Find where the given text appears and provide that cell's center as [x, y] coordinate. 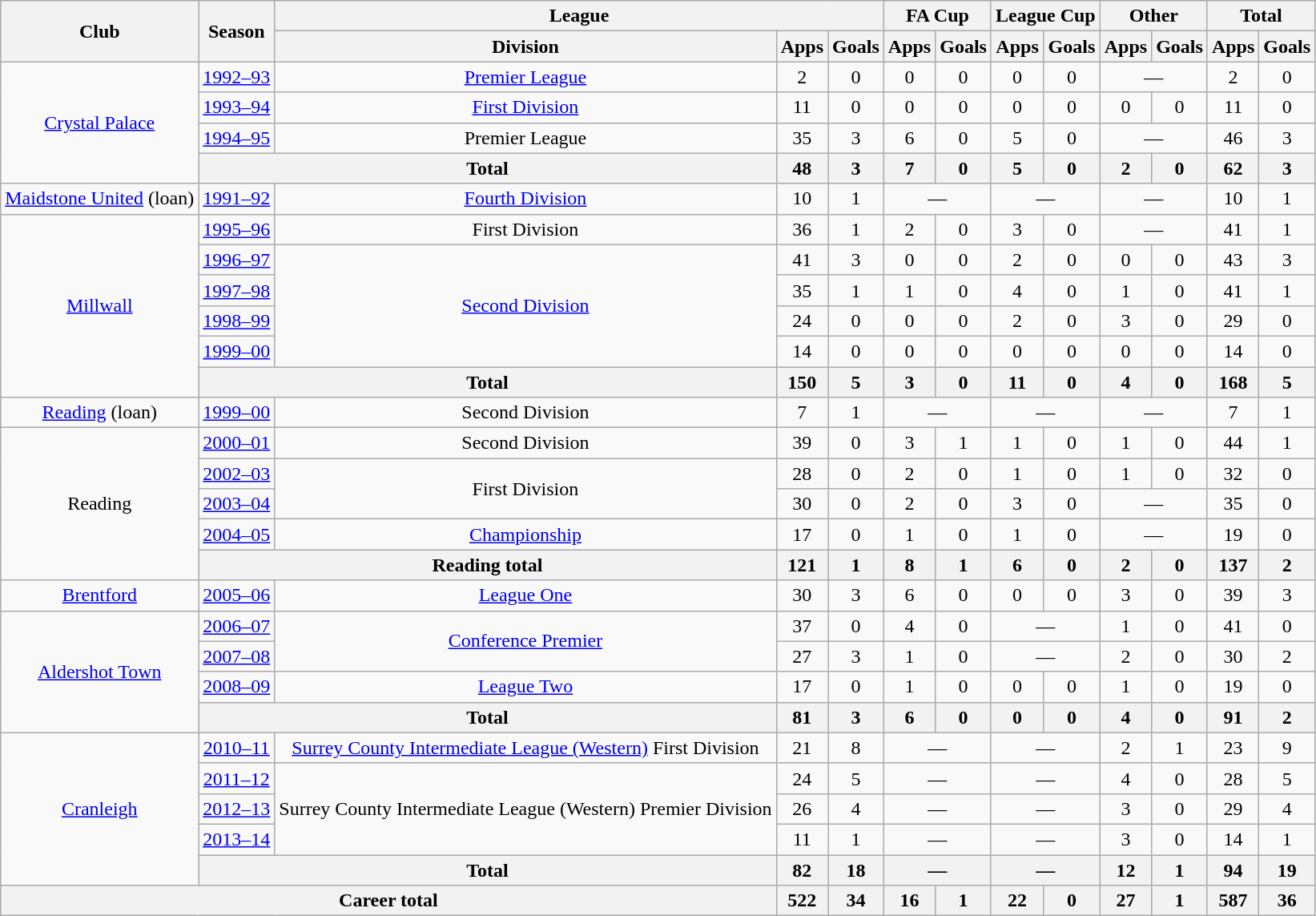
2003–04 [237, 504]
League Two [525, 687]
League [579, 16]
2012–13 [237, 809]
2013–14 [237, 839]
Reading total [487, 565]
1996–97 [237, 260]
Club [99, 31]
Career total [388, 901]
1991–92 [237, 199]
1993–94 [237, 107]
2006–07 [237, 626]
League Cup [1045, 16]
2008–09 [237, 687]
18 [856, 870]
Surrey County Intermediate League (Western) First Division [525, 748]
Conference Premier [525, 641]
League One [525, 595]
26 [802, 809]
Fourth Division [525, 199]
Division [525, 46]
44 [1233, 443]
Reading (loan) [99, 413]
2007–08 [237, 656]
2011–12 [237, 778]
2000–01 [237, 443]
168 [1233, 382]
Reading [99, 504]
21 [802, 748]
46 [1233, 138]
62 [1233, 168]
150 [802, 382]
587 [1233, 901]
34 [856, 901]
9 [1287, 748]
23 [1233, 748]
16 [909, 901]
Crystal Palace [99, 123]
1995–96 [237, 229]
2002–03 [237, 474]
32 [1233, 474]
Season [237, 31]
1998–99 [237, 321]
137 [1233, 565]
1992–93 [237, 77]
Surrey County Intermediate League (Western) Premier Division [525, 809]
1997–98 [237, 290]
37 [802, 626]
22 [1017, 901]
121 [802, 565]
FA Cup [937, 16]
Aldershot Town [99, 672]
2010–11 [237, 748]
Maidstone United (loan) [99, 199]
2005–06 [237, 595]
48 [802, 168]
91 [1233, 717]
Cranleigh [99, 809]
43 [1233, 260]
82 [802, 870]
Championship [525, 535]
94 [1233, 870]
1994–95 [237, 138]
Other [1153, 16]
2004–05 [237, 535]
Millwall [99, 305]
Brentford [99, 595]
522 [802, 901]
81 [802, 717]
12 [1125, 870]
